From the cell containing the given text, extract its center point as (x, y) coordinate. 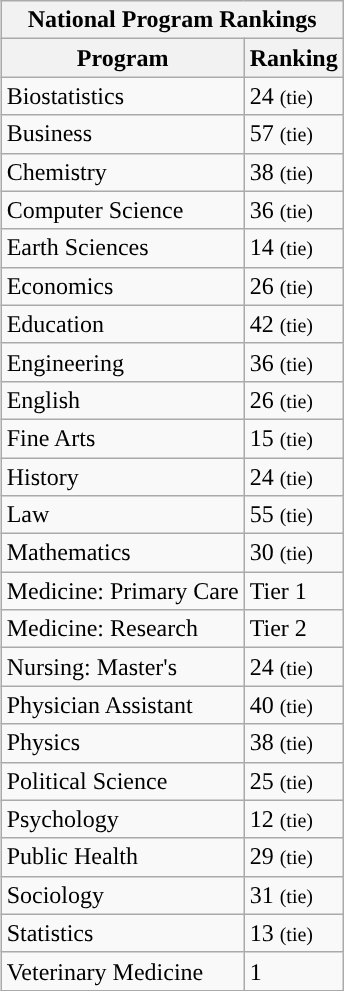
30 (tie) (294, 553)
57 (tie) (294, 134)
Physics (122, 743)
History (122, 477)
Sociology (122, 895)
Public Health (122, 857)
Economics (122, 286)
Nursing: Master's (122, 667)
14 (tie) (294, 248)
Fine Arts (122, 438)
1 (294, 971)
12 (tie) (294, 819)
English (122, 400)
Business (122, 134)
25 (tie) (294, 781)
Statistics (122, 933)
31 (tie) (294, 895)
Mathematics (122, 553)
Physician Assistant (122, 705)
Earth Sciences (122, 248)
Veterinary Medicine (122, 971)
Computer Science (122, 210)
42 (tie) (294, 324)
Tier 1 (294, 591)
Education (122, 324)
29 (tie) (294, 857)
Tier 2 (294, 629)
13 (tie) (294, 933)
National Program Rankings (172, 20)
15 (tie) (294, 438)
Biostatistics (122, 96)
Political Science (122, 781)
Medicine: Primary Care (122, 591)
Medicine: Research (122, 629)
Ranking (294, 58)
55 (tie) (294, 515)
Psychology (122, 819)
Chemistry (122, 172)
Engineering (122, 362)
40 (tie) (294, 705)
Law (122, 515)
Program (122, 58)
